Output the [X, Y] coordinate of the center of the cell containing the given text.  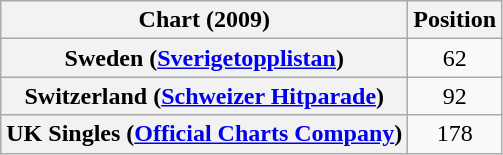
Switzerland (Schweizer Hitparade) [204, 96]
62 [455, 58]
Position [455, 20]
UK Singles (Official Charts Company) [204, 134]
Chart (2009) [204, 20]
178 [455, 134]
92 [455, 96]
Sweden (Sverigetopplistan) [204, 58]
